Detect which cell encompasses the target text, then output its (x, y) center coordinate. 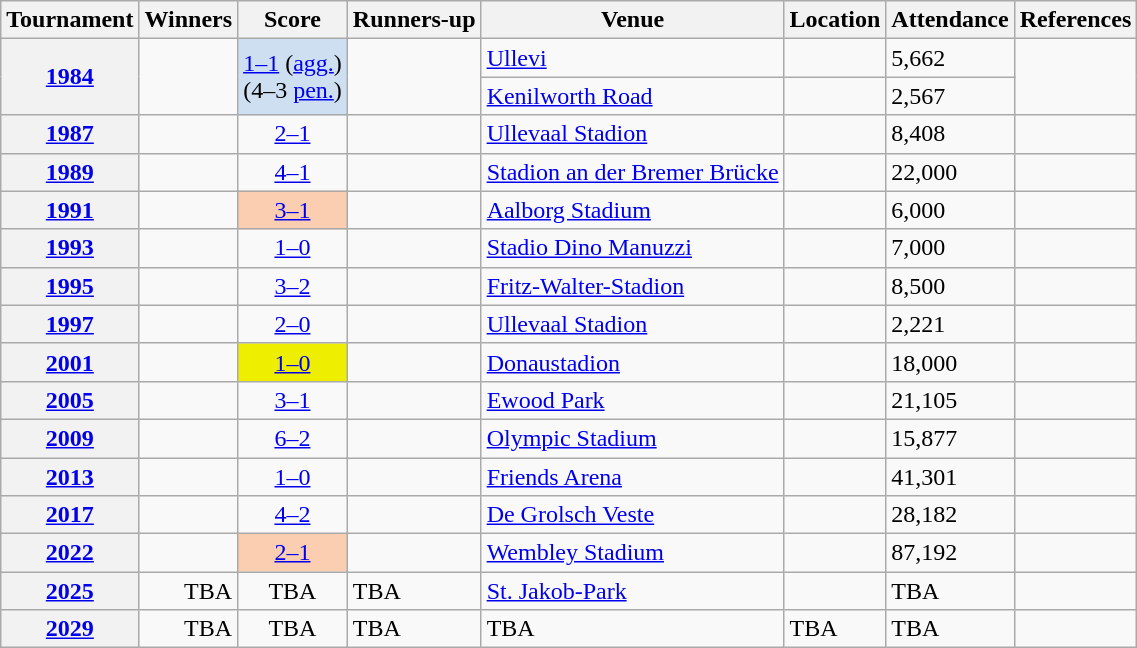
2025 (70, 591)
2,567 (950, 96)
Olympic Stadium (632, 438)
21,105 (950, 400)
Score (293, 20)
Wembley Stadium (632, 553)
2017 (70, 515)
Aalborg Stadium (632, 210)
1987 (70, 134)
4–1 (293, 172)
1995 (70, 286)
2029 (70, 629)
Tournament (70, 20)
8,408 (950, 134)
2009 (70, 438)
7,000 (950, 248)
References (1076, 20)
Venue (632, 20)
6,000 (950, 210)
28,182 (950, 515)
1989 (70, 172)
Attendance (950, 20)
18,000 (950, 362)
87,192 (950, 553)
2,221 (950, 324)
St. Jakob-Park (632, 591)
5,662 (950, 58)
2013 (70, 477)
Kenilworth Road (632, 96)
2–0 (293, 324)
1–1 (agg.)(4–3 pen.) (293, 77)
Donaustadion (632, 362)
Friends Arena (632, 477)
4–2 (293, 515)
8,500 (950, 286)
1991 (70, 210)
Winners (188, 20)
1984 (70, 77)
De Grolsch Veste (632, 515)
2022 (70, 553)
Location (835, 20)
3–2 (293, 286)
2001 (70, 362)
Stadion an der Bremer Brücke (632, 172)
2005 (70, 400)
1993 (70, 248)
15,877 (950, 438)
Runners-up (414, 20)
41,301 (950, 477)
Stadio Dino Manuzzi (632, 248)
22,000 (950, 172)
Fritz-Walter-Stadion (632, 286)
Ullevi (632, 58)
1997 (70, 324)
6–2 (293, 438)
Ewood Park (632, 400)
